From the cell containing the given text, extract its center point as (X, Y) coordinate. 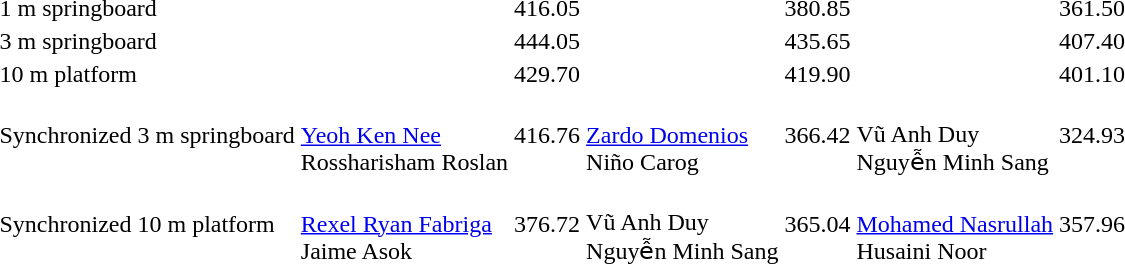
419.90 (818, 74)
Zardo Domenios Niño Carog (682, 135)
Vũ Anh Duy Nguyễn Minh Sang (955, 135)
429.70 (548, 74)
Yeoh Ken Nee Rossharisham Roslan (404, 135)
435.65 (818, 41)
444.05 (548, 41)
366.42 (818, 135)
416.76 (548, 135)
